Scan for the cell matching the given text and deliver its (x, y) coordinate at center. 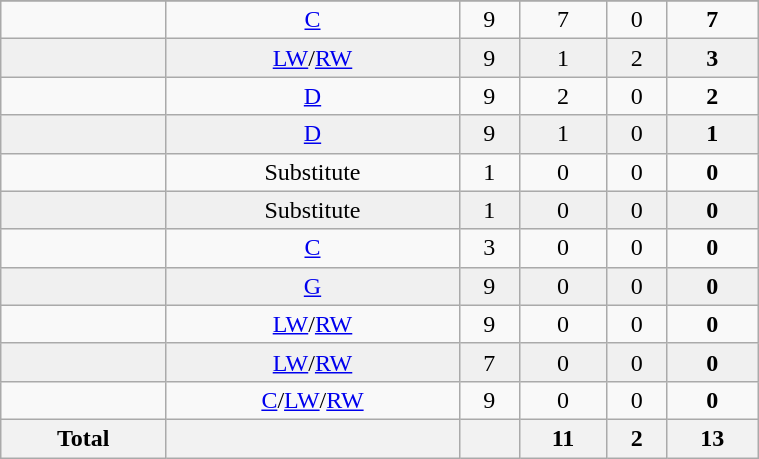
Total (84, 438)
C/LW/RW (313, 400)
G (313, 286)
13 (712, 438)
11 (563, 438)
